Detect which cell encompasses the target text, then output its (x, y) center coordinate. 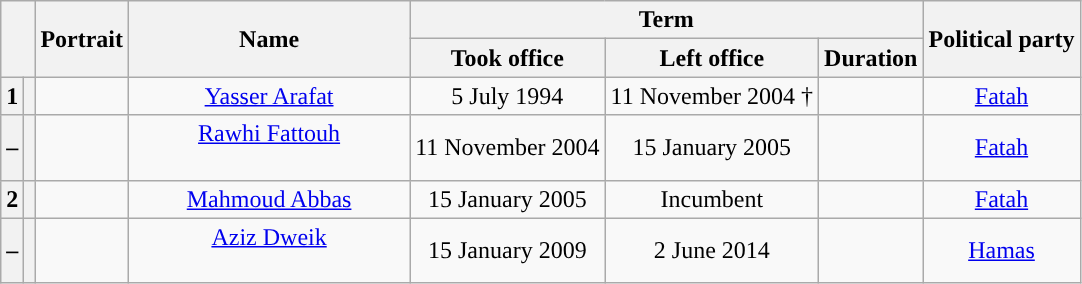
2 (12, 199)
Took office (508, 58)
Hamas (1002, 250)
Term (666, 20)
Yasser Arafat (270, 96)
Name (270, 39)
Left office (712, 58)
15 January 2009 (508, 250)
2 June 2014 (712, 250)
Incumbent (712, 199)
Mahmoud Abbas (270, 199)
Aziz Dweik (270, 250)
11 November 2004 † (712, 96)
Rawhi Fattouh (270, 148)
5 July 1994 (508, 96)
11 November 2004 (508, 148)
Duration (871, 58)
1 (12, 96)
Portrait (82, 39)
Political party (1002, 39)
